Search for the cell housing the specified text and yield its (x, y) center coordinate. 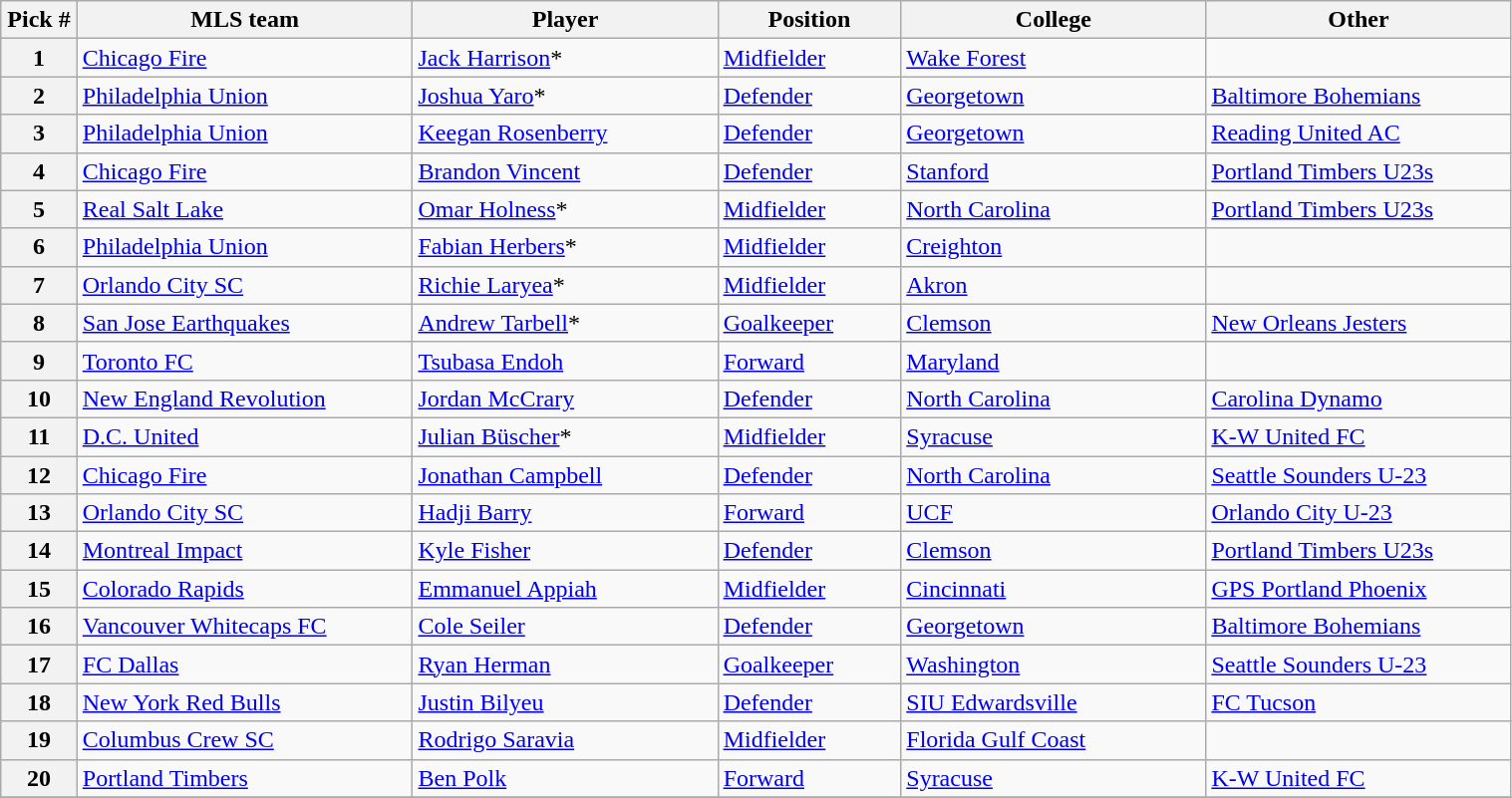
Cincinnati (1054, 589)
Richie Laryea* (565, 285)
Joshua Yaro* (565, 96)
17 (39, 665)
Orlando City U-23 (1359, 513)
Columbus Crew SC (245, 740)
Akron (1054, 285)
New England Revolution (245, 399)
Real Salt Lake (245, 209)
6 (39, 247)
Creighton (1054, 247)
Cole Seiler (565, 627)
SIU Edwardsville (1054, 702)
Montreal Impact (245, 551)
Fabian Herbers* (565, 247)
Andrew Tarbell* (565, 323)
Hadji Barry (565, 513)
Pick # (39, 20)
16 (39, 627)
Kyle Fisher (565, 551)
9 (39, 361)
Portland Timbers (245, 778)
College (1054, 20)
Julian Büscher* (565, 436)
11 (39, 436)
GPS Portland Phoenix (1359, 589)
Other (1359, 20)
13 (39, 513)
Player (565, 20)
Maryland (1054, 361)
18 (39, 702)
Carolina Dynamo (1359, 399)
1 (39, 58)
MLS team (245, 20)
8 (39, 323)
UCF (1054, 513)
Ben Polk (565, 778)
Emmanuel Appiah (565, 589)
FC Dallas (245, 665)
5 (39, 209)
Tsubasa Endoh (565, 361)
Florida Gulf Coast (1054, 740)
FC Tucson (1359, 702)
20 (39, 778)
San Jose Earthquakes (245, 323)
New York Red Bulls (245, 702)
Washington (1054, 665)
Keegan Rosenberry (565, 133)
Jordan McCrary (565, 399)
14 (39, 551)
Jonathan Campbell (565, 475)
Reading United AC (1359, 133)
10 (39, 399)
Stanford (1054, 171)
7 (39, 285)
Colorado Rapids (245, 589)
Justin Bilyeu (565, 702)
Vancouver Whitecaps FC (245, 627)
Position (809, 20)
D.C. United (245, 436)
3 (39, 133)
19 (39, 740)
Jack Harrison* (565, 58)
Wake Forest (1054, 58)
15 (39, 589)
Ryan Herman (565, 665)
Rodrigo Saravia (565, 740)
12 (39, 475)
2 (39, 96)
4 (39, 171)
Omar Holness* (565, 209)
Toronto FC (245, 361)
New Orleans Jesters (1359, 323)
Brandon Vincent (565, 171)
